Identify which cell holds the provided text, then report its (x, y) central coordinate. 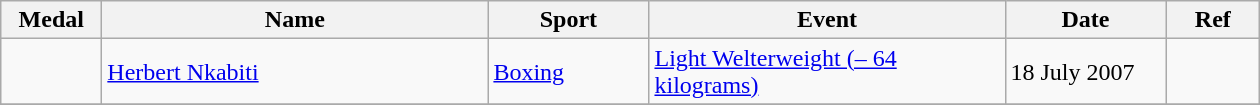
Date (1086, 20)
Boxing (568, 72)
Ref (1213, 20)
Medal (52, 20)
Name (295, 20)
Herbert Nkabiti (295, 72)
18 July 2007 (1086, 72)
Light Welterweight (– 64 kilograms) (827, 72)
Event (827, 20)
Sport (568, 20)
